From the cell containing the given text, extract its center point as [x, y] coordinate. 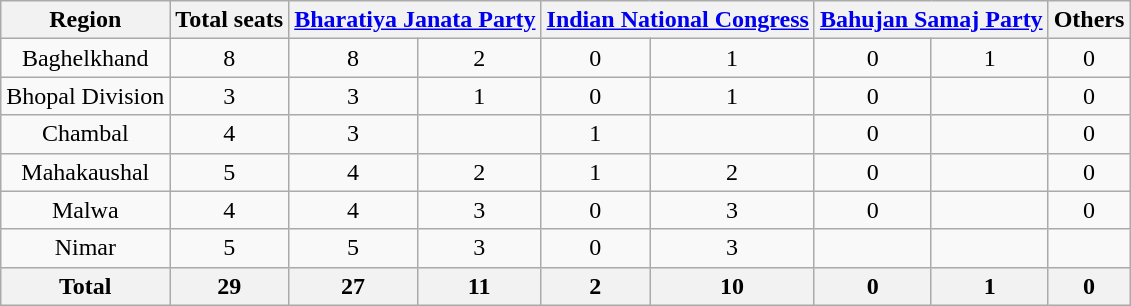
Nimar [86, 248]
Malwa [86, 210]
Mahakaushal [86, 172]
Total [86, 286]
10 [732, 286]
Region [86, 20]
Total seats [230, 20]
Indian National Congress [678, 20]
Chambal [86, 134]
Others [1089, 20]
Baghelkhand [86, 58]
Bhopal Division [86, 96]
Bahujan Samaj Party [931, 20]
27 [354, 286]
Bharatiya Janata Party [415, 20]
11 [479, 286]
29 [230, 286]
